Identify which cell holds the provided text, then report its [X, Y] central coordinate. 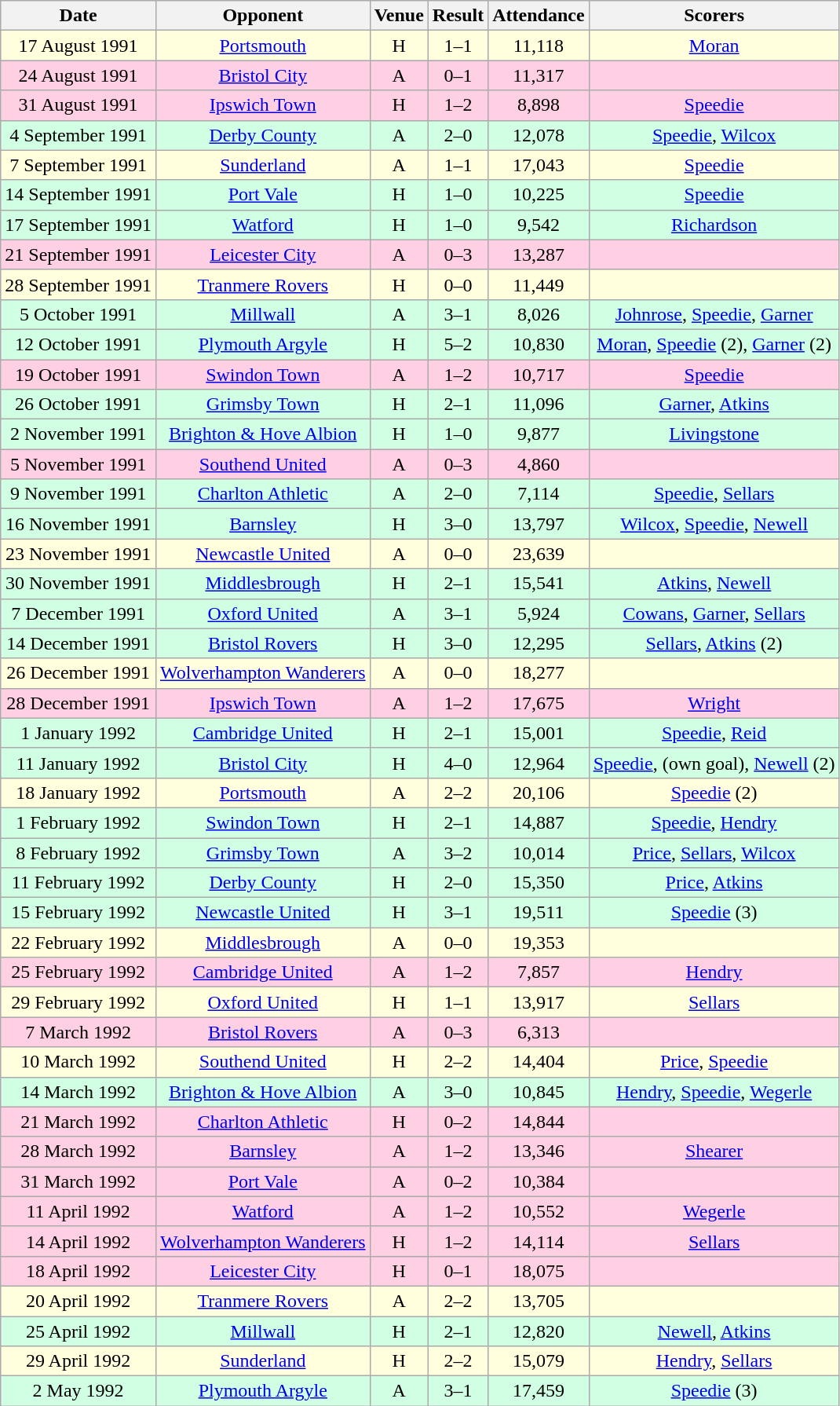
Attendance [539, 16]
13,797 [539, 524]
4,860 [539, 464]
12,078 [539, 135]
5–2 [458, 344]
17 September 1991 [79, 225]
15,001 [539, 733]
7 September 1991 [79, 165]
26 December 1991 [79, 673]
Speedie, (own goal), Newell (2) [714, 763]
31 August 1991 [79, 105]
10,384 [539, 1181]
28 September 1991 [79, 284]
9 November 1991 [79, 494]
Date [79, 16]
14 March 1992 [79, 1092]
Moran, Speedie (2), Garner (2) [714, 344]
Hendry, Speedie, Wegerle [714, 1092]
Sellars, Atkins (2) [714, 643]
28 March 1992 [79, 1152]
Wilcox, Speedie, Newell [714, 524]
17,043 [539, 165]
Opponent [262, 16]
24 August 1991 [79, 75]
2 November 1991 [79, 434]
29 February 1992 [79, 1002]
28 December 1991 [79, 703]
Speedie (2) [714, 793]
10,552 [539, 1211]
23,639 [539, 554]
10 March 1992 [79, 1062]
14,887 [539, 822]
15 February 1992 [79, 913]
9,877 [539, 434]
14 December 1991 [79, 643]
25 April 1992 [79, 1331]
14,404 [539, 1062]
11 February 1992 [79, 883]
6,313 [539, 1032]
11 January 1992 [79, 763]
10,717 [539, 375]
7 March 1992 [79, 1032]
Cowans, Garner, Sellars [714, 613]
13,917 [539, 1002]
Speedie, Wilcox [714, 135]
5,924 [539, 613]
4–0 [458, 763]
Richardson [714, 225]
4 September 1991 [79, 135]
10,830 [539, 344]
Hendry [714, 972]
Livingstone [714, 434]
Speedie, Sellars [714, 494]
15,079 [539, 1361]
14,844 [539, 1122]
Atkins, Newell [714, 584]
18 April 1992 [79, 1271]
Wright [714, 703]
12,295 [539, 643]
25 February 1992 [79, 972]
3–2 [458, 852]
19,511 [539, 913]
Hendry, Sellars [714, 1361]
14 April 1992 [79, 1241]
17,675 [539, 703]
7,857 [539, 972]
10,014 [539, 852]
11 April 1992 [79, 1211]
21 March 1992 [79, 1122]
5 October 1991 [79, 314]
13,287 [539, 254]
1 February 1992 [79, 822]
Speedie, Reid [714, 733]
20 April 1992 [79, 1301]
Garner, Atkins [714, 405]
8,026 [539, 314]
12 October 1991 [79, 344]
Price, Sellars, Wilcox [714, 852]
21 September 1991 [79, 254]
Scorers [714, 16]
2 May 1992 [79, 1391]
13,346 [539, 1152]
Newell, Atkins [714, 1331]
11,118 [539, 46]
8,898 [539, 105]
18 January 1992 [79, 793]
30 November 1991 [79, 584]
17 August 1991 [79, 46]
16 November 1991 [79, 524]
8 February 1992 [79, 852]
11,449 [539, 284]
22 February 1992 [79, 943]
12,964 [539, 763]
7,114 [539, 494]
10,845 [539, 1092]
Moran [714, 46]
Johnrose, Speedie, Garner [714, 314]
23 November 1991 [79, 554]
15,350 [539, 883]
10,225 [539, 195]
12,820 [539, 1331]
Price, Speedie [714, 1062]
19,353 [539, 943]
Wegerle [714, 1211]
5 November 1991 [79, 464]
17,459 [539, 1391]
11,096 [539, 405]
18,075 [539, 1271]
7 December 1991 [79, 613]
11,317 [539, 75]
20,106 [539, 793]
Venue [399, 16]
9,542 [539, 225]
Speedie, Hendry [714, 822]
Shearer [714, 1152]
1 January 1992 [79, 733]
15,541 [539, 584]
Result [458, 16]
31 March 1992 [79, 1181]
26 October 1991 [79, 405]
13,705 [539, 1301]
14 September 1991 [79, 195]
19 October 1991 [79, 375]
14,114 [539, 1241]
29 April 1992 [79, 1361]
18,277 [539, 673]
Price, Atkins [714, 883]
